Return the (x, y) coordinate for the center point of the cell that contains the specified text.  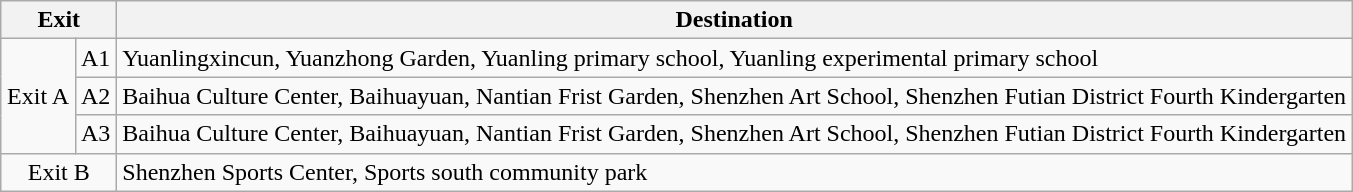
Destination (734, 20)
Exit B (59, 172)
Exit A (38, 96)
Yuanlingxincun, Yuanzhong Garden, Yuanling primary school, Yuanling experimental primary school (734, 58)
A2 (96, 96)
Shenzhen Sports Center, Sports south community park (734, 172)
A1 (96, 58)
Exit (59, 20)
A3 (96, 134)
